Output the [X, Y] coordinate of the center of the cell containing the given text.  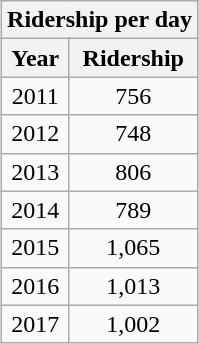
789 [134, 210]
2015 [36, 248]
756 [134, 96]
2012 [36, 134]
2014 [36, 210]
2016 [36, 286]
Year [36, 58]
806 [134, 172]
2013 [36, 172]
Ridership [134, 58]
Ridership per day [100, 20]
2017 [36, 324]
2011 [36, 96]
1,065 [134, 248]
1,013 [134, 286]
748 [134, 134]
1,002 [134, 324]
